Search for the cell housing the specified text and yield its (x, y) center coordinate. 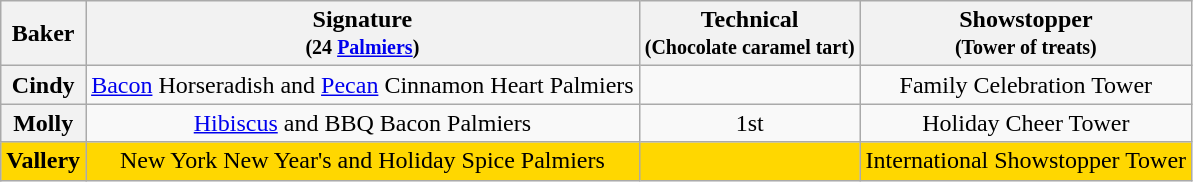
Baker (44, 34)
Molly (44, 123)
Signature(24 Palmiers) (363, 34)
Bacon Horseradish and Pecan Cinnamon Heart Palmiers (363, 85)
New York New Year's and Holiday Spice Palmiers (363, 161)
Holiday Cheer Tower (1026, 123)
1st (750, 123)
Hibiscus and BBQ Bacon Palmiers (363, 123)
Family Celebration Tower (1026, 85)
International Showstopper Tower (1026, 161)
Vallery (44, 161)
Showstopper(Tower of treats) (1026, 34)
Cindy (44, 85)
Technical(Chocolate caramel tart) (750, 34)
